Identify which cell holds the provided text, then report its (x, y) central coordinate. 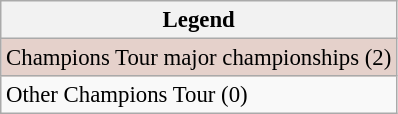
Legend (199, 20)
Other Champions Tour (0) (199, 95)
Champions Tour major championships (2) (199, 58)
